Capture the cell that displays the provided text and extract its [X, Y] central coordinate. 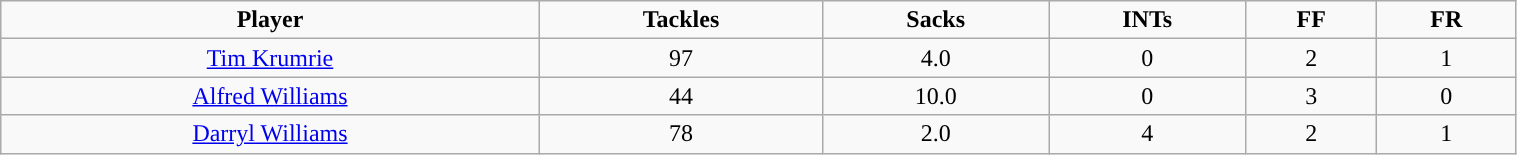
10.0 [936, 96]
Tim Krumrie [270, 58]
Alfred Williams [270, 96]
Tackles [680, 20]
Darryl Williams [270, 134]
INTs [1148, 20]
4.0 [936, 58]
2.0 [936, 134]
78 [680, 134]
97 [680, 58]
3 [1312, 96]
Player [270, 20]
FR [1447, 20]
FF [1312, 20]
Sacks [936, 20]
44 [680, 96]
4 [1148, 134]
